Scan for the cell matching the given text and deliver its [x, y] coordinate at center. 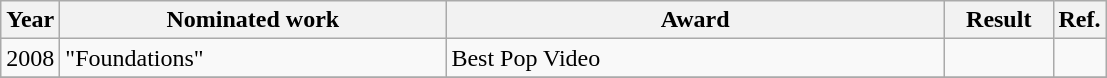
2008 [30, 58]
Year [30, 20]
Best Pop Video [696, 58]
"Foundations" [253, 58]
Nominated work [253, 20]
Ref. [1080, 20]
Result [998, 20]
Award [696, 20]
